From the cell containing the given text, extract its center point as (X, Y) coordinate. 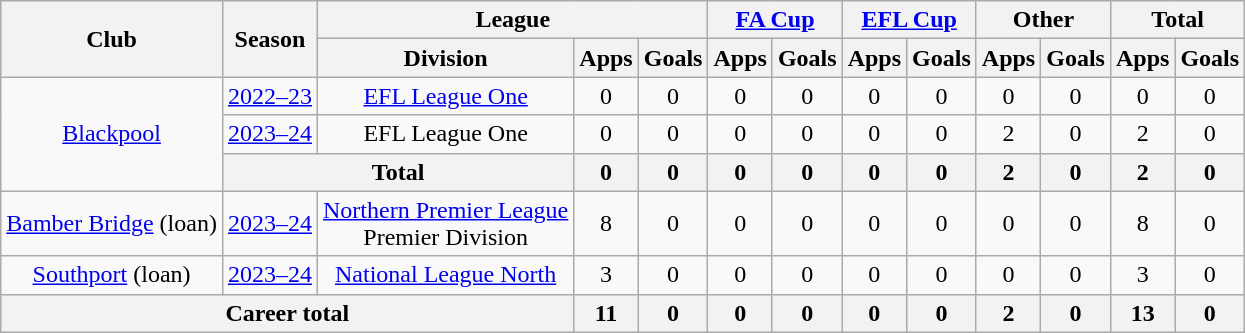
Other (1043, 20)
League (512, 20)
13 (1142, 313)
Blackpool (112, 134)
Season (270, 39)
Club (112, 39)
11 (606, 313)
National League North (445, 275)
Bamber Bridge (loan) (112, 224)
Division (445, 58)
Northern Premier LeaguePremier Division (445, 224)
FA Cup (775, 20)
2022–23 (270, 96)
Southport (loan) (112, 275)
EFL Cup (909, 20)
Career total (288, 313)
